From the cell containing the given text, extract its center point as (X, Y) coordinate. 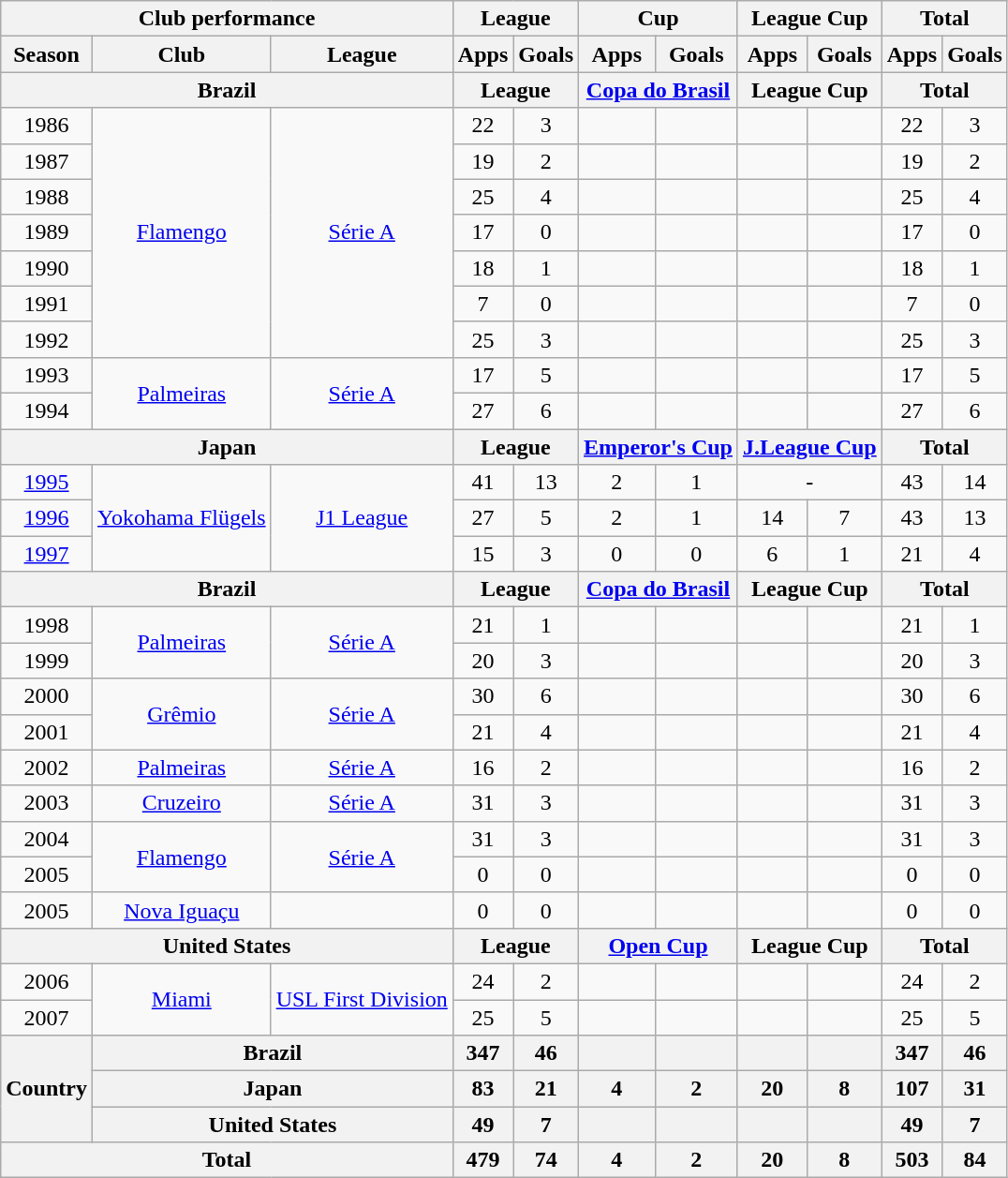
Country (47, 1089)
2007 (47, 1017)
41 (482, 483)
1997 (47, 554)
Miami (182, 999)
1987 (47, 161)
Club performance (227, 19)
2000 (47, 696)
1994 (47, 410)
Club (182, 54)
J.League Cup (809, 447)
1996 (47, 518)
479 (482, 1160)
Cup (659, 19)
Open Cup (659, 946)
Emperor's Cup (659, 447)
Season (47, 54)
1988 (47, 197)
J1 League (362, 518)
74 (546, 1160)
1999 (47, 661)
Grêmio (182, 714)
1993 (47, 375)
1995 (47, 483)
2002 (47, 768)
1986 (47, 126)
1998 (47, 625)
503 (912, 1160)
1990 (47, 268)
15 (482, 554)
83 (482, 1089)
USL First Division (362, 999)
107 (912, 1089)
2003 (47, 803)
1989 (47, 232)
Cruzeiro (182, 803)
84 (975, 1160)
Yokohama Flügels (182, 518)
1991 (47, 304)
1992 (47, 339)
2006 (47, 981)
- (809, 483)
Nova Iguaçu (182, 910)
2001 (47, 732)
2004 (47, 839)
